Output the (X, Y) coordinate of the center of the cell containing the given text.  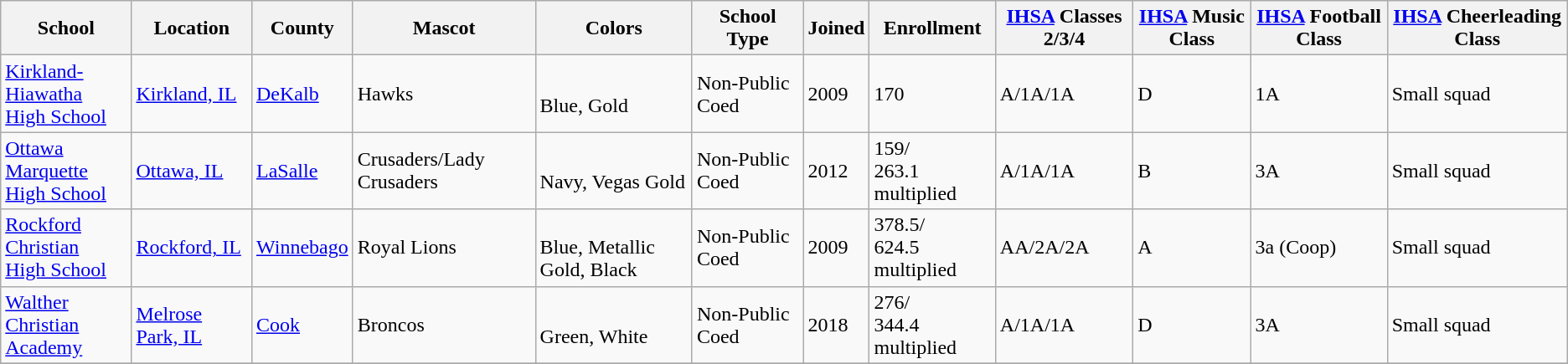
Broncos (444, 325)
IHSA Music Class (1192, 28)
2012 (836, 171)
IHSA Football Class (1318, 28)
276/344.4 multiplied (932, 325)
159/263.1 multiplied (932, 171)
B (1192, 171)
School (66, 28)
Enrollment (932, 28)
1A (1318, 94)
Winnebago (302, 248)
Navy, Vegas Gold (613, 171)
Ottawa MarquetteHigh School (66, 171)
Rockford, IL (192, 248)
Kirkland-HiawathaHigh School (66, 94)
IHSA Classes 2/3/4 (1064, 28)
Melrose Park, IL (192, 325)
3a (Coop) (1318, 248)
Joined (836, 28)
IHSA Cheerleading Class (1478, 28)
Ottawa, IL (192, 171)
Mascot (444, 28)
Cook (302, 325)
170 (932, 94)
378.5/624.5 multiplied (932, 248)
Blue, Metallic Gold, Black (613, 248)
Kirkland, IL (192, 94)
Crusaders/Lady Crusaders (444, 171)
AA/2A/2A (1064, 248)
Walther ChristianAcademy (66, 325)
Royal Lions (444, 248)
DeKalb (302, 94)
School Type (747, 28)
Hawks (444, 94)
A (1192, 248)
County (302, 28)
Green, White (613, 325)
Location (192, 28)
Colors (613, 28)
Blue, Gold (613, 94)
Rockford ChristianHigh School (66, 248)
LaSalle (302, 171)
2018 (836, 325)
